Scan for the cell matching the given text and deliver its [x, y] coordinate at center. 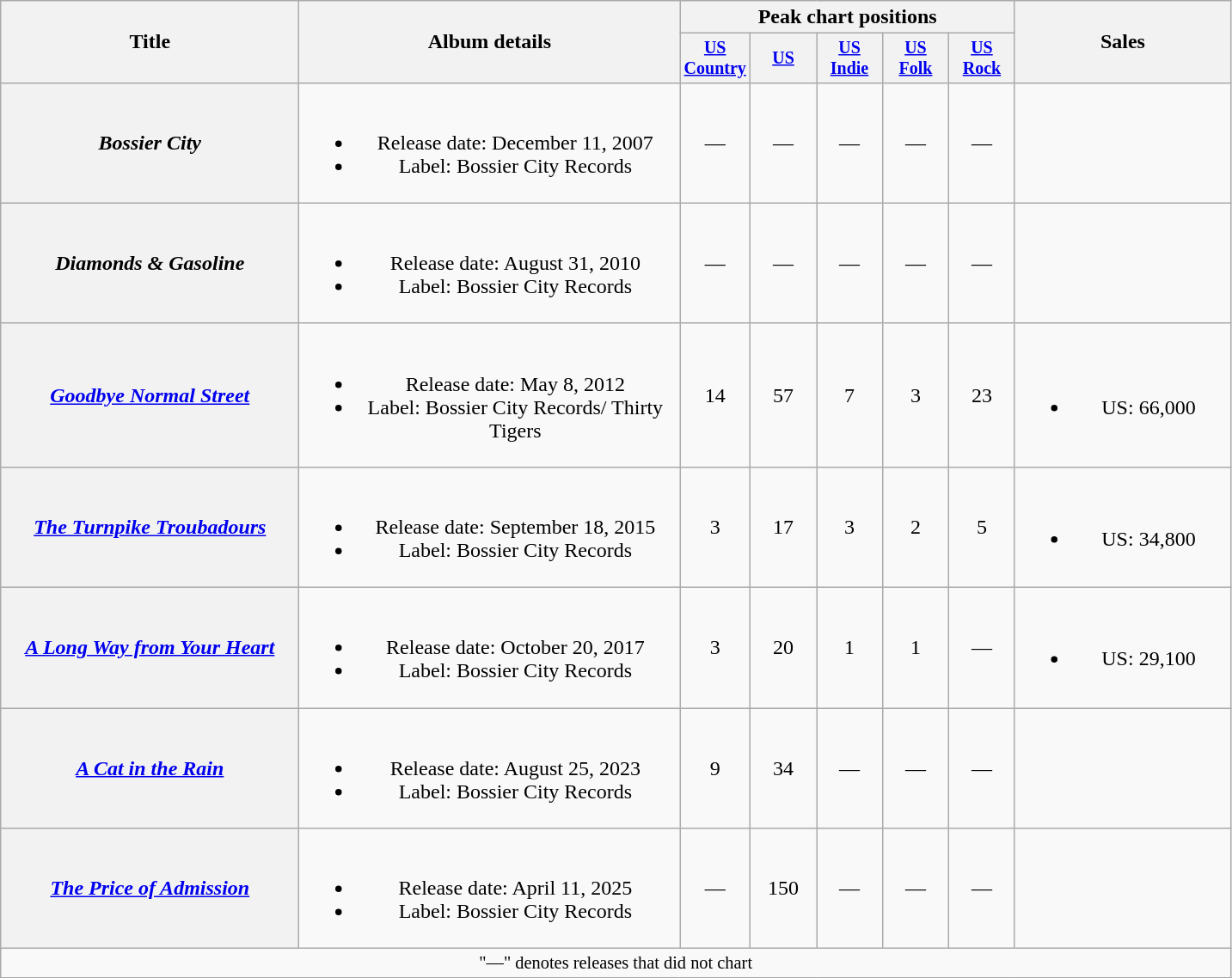
17 [784, 527]
23 [982, 395]
Goodbye Normal Street [150, 395]
Sales [1123, 42]
Release date: May 8, 2012Label: Bossier City Records/ Thirty Tigers [490, 395]
20 [784, 648]
34 [784, 768]
Peak chart positions [848, 17]
9 [715, 768]
Diamonds & Gasoline [150, 263]
Release date: October 20, 2017Label: Bossier City Records [490, 648]
Release date: December 11, 2007Label: Bossier City Records [490, 143]
14 [715, 395]
A Cat in the Rain [150, 768]
2 [915, 527]
57 [784, 395]
Release date: August 25, 2023Label: Bossier City Records [490, 768]
A Long Way from Your Heart [150, 648]
US: 66,000 [1123, 395]
Album details [490, 42]
The Price of Admission [150, 889]
US: 34,800 [1123, 527]
Bossier City [150, 143]
Title [150, 42]
USRock [982, 58]
150 [784, 889]
7 [849, 395]
US Country [715, 58]
"—" denotes releases that did not chart [616, 963]
The Turnpike Troubadours [150, 527]
Release date: September 18, 2015Label: Bossier City Records [490, 527]
USIndie [849, 58]
Release date: August 31, 2010Label: Bossier City Records [490, 263]
USFolk [915, 58]
5 [982, 527]
Release date: April 11, 2025Label: Bossier City Records [490, 889]
US [784, 58]
US: 29,100 [1123, 648]
